For the text-containing cell, return its midpoint in [X, Y] coordinate format. 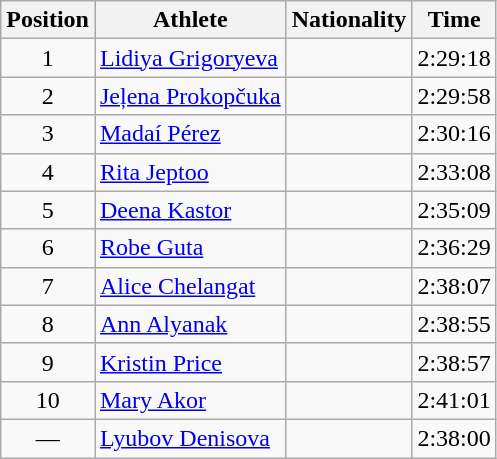
Lidiya Grigoryeva [190, 58]
— [48, 438]
6 [48, 248]
1 [48, 58]
Ann Alyanak [190, 324]
2:38:57 [454, 362]
2:29:58 [454, 96]
Alice Chelangat [190, 286]
4 [48, 172]
Robe Guta [190, 248]
2:38:55 [454, 324]
Rita Jeptoo [190, 172]
Time [454, 20]
9 [48, 362]
Mary Akor [190, 400]
Position [48, 20]
2:33:08 [454, 172]
Lyubov Denisova [190, 438]
5 [48, 210]
2:41:01 [454, 400]
7 [48, 286]
2:38:07 [454, 286]
Kristin Price [190, 362]
Madaí Pérez [190, 134]
10 [48, 400]
Jeļena Prokopčuka [190, 96]
8 [48, 324]
Deena Kastor [190, 210]
2:36:29 [454, 248]
Nationality [349, 20]
2 [48, 96]
2:29:18 [454, 58]
2:35:09 [454, 210]
2:38:00 [454, 438]
3 [48, 134]
Athlete [190, 20]
2:30:16 [454, 134]
